Identify which cell holds the provided text, then report its (x, y) central coordinate. 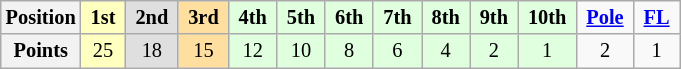
10th (547, 17)
4th (253, 17)
8 (349, 51)
10 (301, 51)
Points (41, 51)
6th (349, 17)
25 (104, 51)
8th (446, 17)
9th (494, 17)
2nd (152, 17)
4 (446, 51)
6 (397, 51)
Position (41, 17)
Pole (604, 17)
3rd (203, 17)
12 (253, 51)
15 (203, 51)
5th (301, 17)
FL (657, 17)
1st (104, 17)
18 (152, 51)
7th (397, 17)
